Detect which cell encompasses the target text, then output its (x, y) center coordinate. 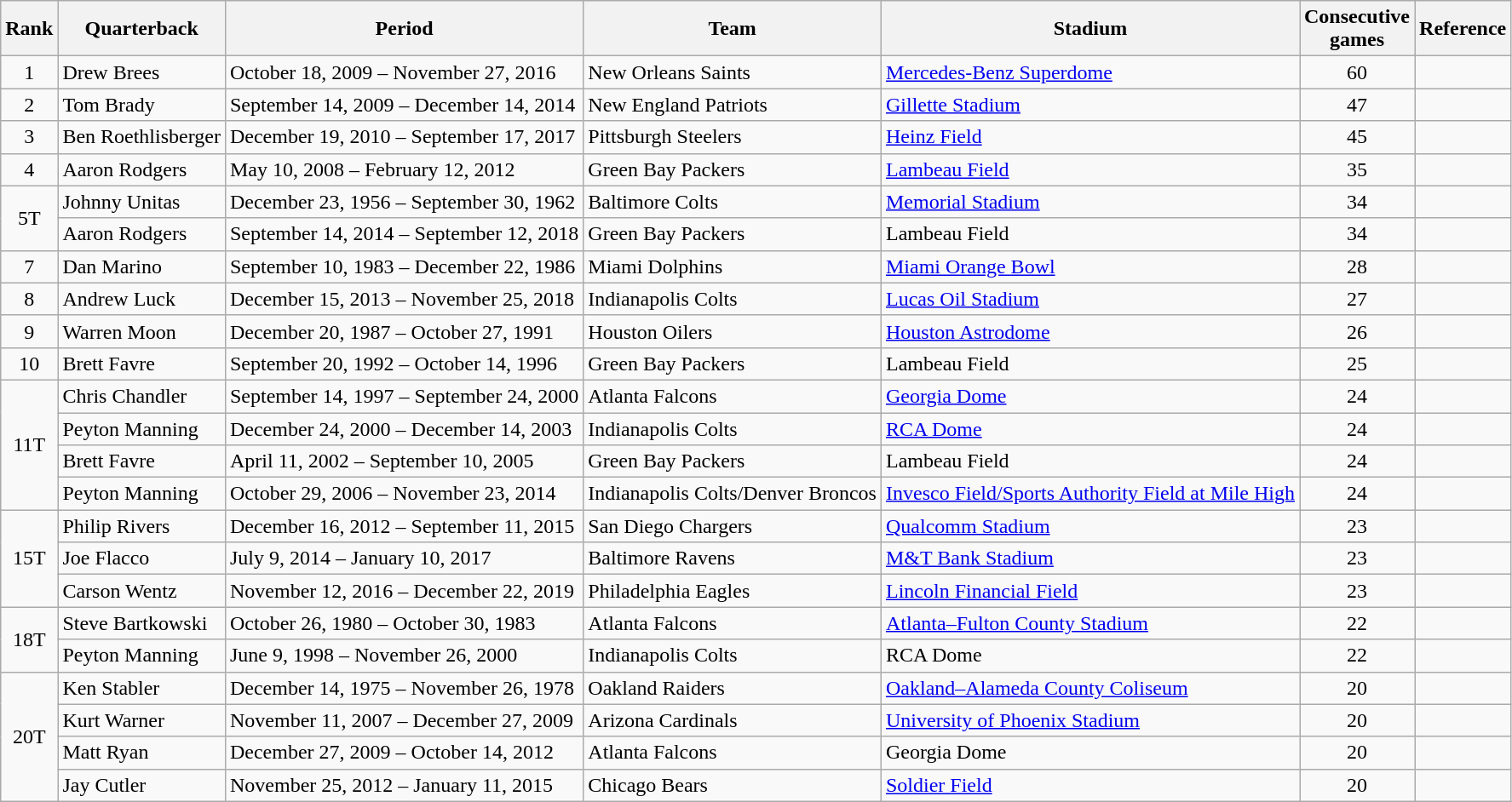
Mercedes-Benz Superdome (1090, 72)
M&T Bank Stadium (1090, 559)
28 (1358, 266)
Heinz Field (1090, 137)
5T (29, 218)
Andrew Luck (141, 299)
December 20, 1987 – October 27, 1991 (404, 331)
Team (733, 29)
26 (1358, 331)
Chicago Bears (733, 785)
Indianapolis Colts/Denver Broncos (733, 494)
Pittsburgh Steelers (733, 137)
Jay Cutler (141, 785)
27 (1358, 299)
Ben Roethlisberger (141, 137)
60 (1358, 72)
September 20, 1992 – October 14, 1996 (404, 364)
15T (29, 559)
35 (1358, 169)
Soldier Field (1090, 785)
October 18, 2009 – November 27, 2016 (404, 72)
Stadium (1090, 29)
University of Phoenix Stadium (1090, 720)
April 11, 2002 – September 10, 2005 (404, 461)
Reference (1463, 29)
Steve Bartkowski (141, 623)
11T (29, 444)
Oakland–Alameda County Coliseum (1090, 688)
Chris Chandler (141, 396)
25 (1358, 364)
Oakland Raiders (733, 688)
San Diego Chargers (733, 526)
Warren Moon (141, 331)
Quarterback (141, 29)
Houston Astrodome (1090, 331)
Atlanta–Fulton County Stadium (1090, 623)
Kurt Warner (141, 720)
10 (29, 364)
October 26, 1980 – October 30, 1983 (404, 623)
December 14, 1975 – November 26, 1978 (404, 688)
Lincoln Financial Field (1090, 591)
Matt Ryan (141, 753)
8 (29, 299)
New Orleans Saints (733, 72)
Philadelphia Eagles (733, 591)
December 16, 2012 – September 11, 2015 (404, 526)
Drew Brees (141, 72)
New England Patriots (733, 105)
1 (29, 72)
Baltimore Ravens (733, 559)
December 23, 1956 – September 30, 1962 (404, 202)
Qualcomm Stadium (1090, 526)
Rank (29, 29)
December 24, 2000 – December 14, 2003 (404, 428)
Johnny Unitas (141, 202)
Joe Flacco (141, 559)
Arizona Cardinals (733, 720)
20T (29, 736)
December 27, 2009 – October 14, 2012 (404, 753)
September 10, 1983 – December 22, 1986 (404, 266)
Ken Stabler (141, 688)
Dan Marino (141, 266)
7 (29, 266)
May 10, 2008 – February 12, 2012 (404, 169)
Invesco Field/Sports Authority Field at Mile High (1090, 494)
November 11, 2007 – December 27, 2009 (404, 720)
9 (29, 331)
2 (29, 105)
September 14, 1997 – September 24, 2000 (404, 396)
Memorial Stadium (1090, 202)
September 14, 2009 – December 14, 2014 (404, 105)
4 (29, 169)
September 14, 2014 – September 12, 2018 (404, 234)
Houston Oilers (733, 331)
Period (404, 29)
Lucas Oil Stadium (1090, 299)
Gillette Stadium (1090, 105)
December 15, 2013 – November 25, 2018 (404, 299)
July 9, 2014 – January 10, 2017 (404, 559)
Consecutivegames (1358, 29)
Tom Brady (141, 105)
November 25, 2012 – January 11, 2015 (404, 785)
3 (29, 137)
47 (1358, 105)
December 19, 2010 – September 17, 2017 (404, 137)
November 12, 2016 – December 22, 2019 (404, 591)
Miami Dolphins (733, 266)
18T (29, 639)
Baltimore Colts (733, 202)
Miami Orange Bowl (1090, 266)
Carson Wentz (141, 591)
June 9, 1998 – November 26, 2000 (404, 656)
October 29, 2006 – November 23, 2014 (404, 494)
45 (1358, 137)
Philip Rivers (141, 526)
